Find where the given text appears and provide that cell's center as (x, y) coordinate. 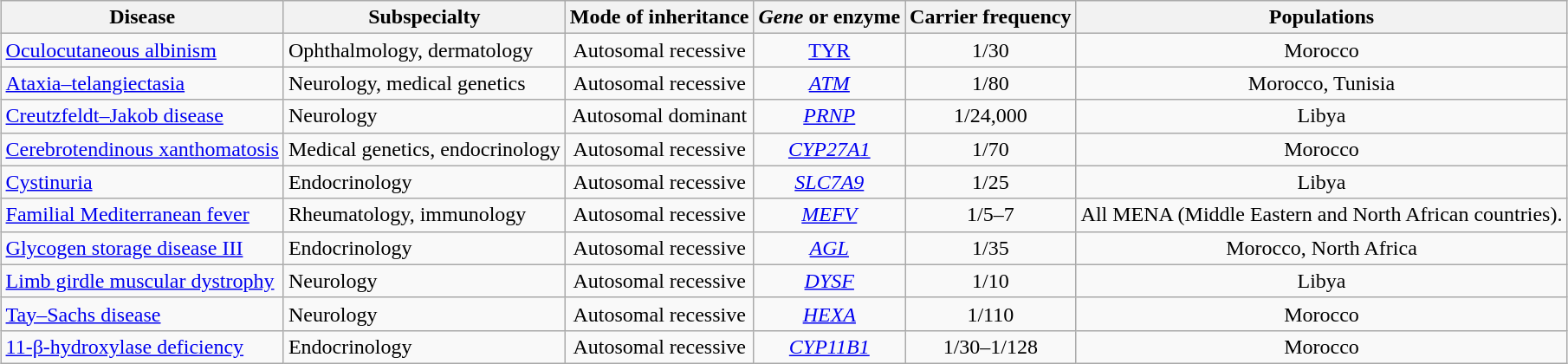
DYSF (830, 281)
1/30–1/128 (991, 347)
HEXA (830, 314)
All MENA (Middle Eastern and North African countries). (1322, 215)
ATM (830, 83)
Cerebrotendinous xanthomatosis (142, 149)
1/25 (991, 182)
Gene or enzyme (830, 17)
Tay–Sachs disease (142, 314)
Limb girdle muscular dystrophy (142, 281)
1/10 (991, 281)
1/35 (991, 248)
Carrier frequency (991, 17)
MEFV (830, 215)
Oculocutaneous albinism (142, 50)
PRNP (830, 116)
Morocco, Tunisia (1322, 83)
Medical genetics, endocrinology (424, 149)
Cystinuria (142, 182)
TYR (830, 50)
Ophthalmology, dermatology (424, 50)
1/110 (991, 314)
CYP11B1 (830, 347)
1/80 (991, 83)
Disease (142, 17)
1/30 (991, 50)
Neurology, medical genetics (424, 83)
Subspecialty (424, 17)
Creutzfeldt–Jakob disease (142, 116)
AGL (830, 248)
Familial Mediterranean fever (142, 215)
Rheumatology, immunology (424, 215)
Autosomal dominant (659, 116)
Mode of inheritance (659, 17)
Morocco, North Africa (1322, 248)
1/24,000 (991, 116)
Populations (1322, 17)
Glycogen storage disease III (142, 248)
11-β-hydroxylase deficiency (142, 347)
CYP27A1 (830, 149)
1/70 (991, 149)
Ataxia–telangiectasia (142, 83)
1/5–7 (991, 215)
SLC7A9 (830, 182)
